Capture the cell that displays the provided text and extract its (X, Y) central coordinate. 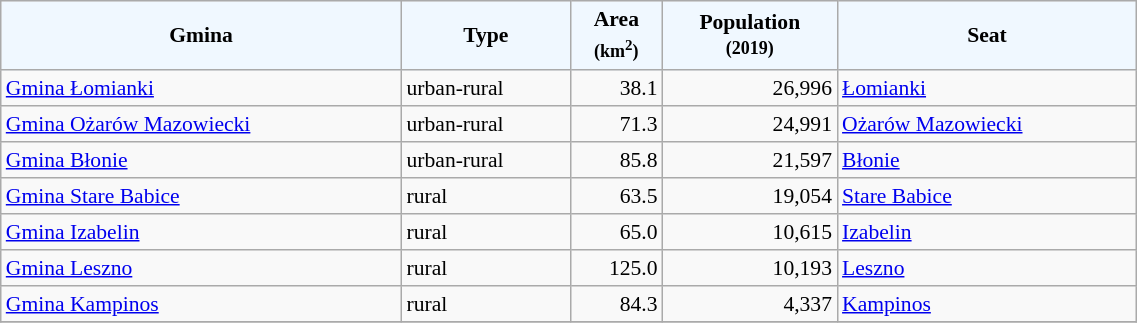
10,193 (750, 269)
38.1 (616, 89)
84.3 (616, 305)
26,996 (750, 89)
65.0 (616, 233)
Błonie (987, 161)
21,597 (750, 161)
Gmina (202, 36)
85.8 (616, 161)
24,991 (750, 125)
Leszno (987, 269)
Gmina Kampinos (202, 305)
Kampinos (987, 305)
Gmina Łomianki (202, 89)
Stare Babice (987, 197)
Łomianki (987, 89)
Izabelin (987, 233)
Gmina Leszno (202, 269)
Gmina Izabelin (202, 233)
Seat (987, 36)
Gmina Stare Babice (202, 197)
Gmina Błonie (202, 161)
Area(km2) (616, 36)
Type (486, 36)
71.3 (616, 125)
Gmina Ożarów Mazowiecki (202, 125)
Population(2019) (750, 36)
10,615 (750, 233)
Ożarów Mazowiecki (987, 125)
125.0 (616, 269)
19,054 (750, 197)
63.5 (616, 197)
4,337 (750, 305)
